Provide the (X, Y) coordinate of the cell's center where the given text is located.  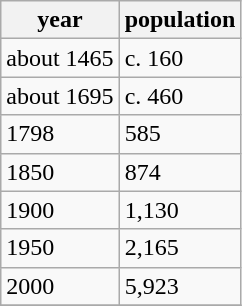
1900 (60, 210)
2,165 (180, 248)
585 (180, 134)
1850 (60, 172)
874 (180, 172)
year (60, 20)
about 1695 (60, 96)
1798 (60, 134)
c. 160 (180, 58)
c. 460 (180, 96)
about 1465 (60, 58)
population (180, 20)
5,923 (180, 286)
1,130 (180, 210)
1950 (60, 248)
2000 (60, 286)
